Provide the (X, Y) coordinate of the cell's center where the given text is located.  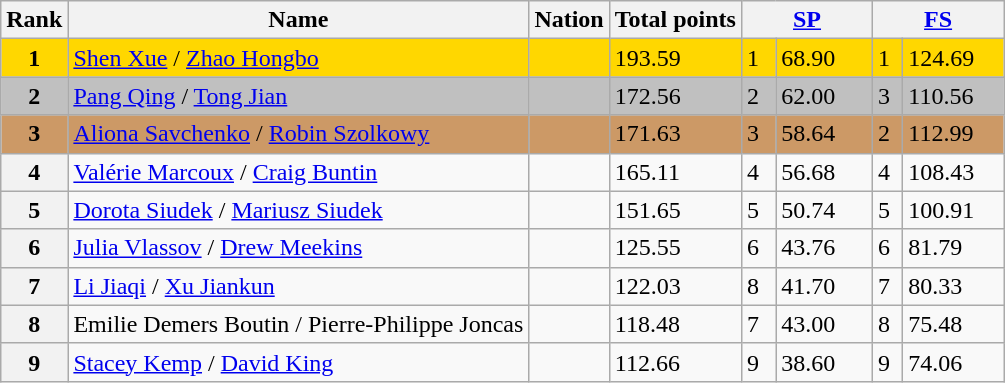
165.11 (675, 172)
58.64 (824, 134)
68.90 (824, 58)
151.65 (675, 210)
41.70 (824, 286)
Name (298, 20)
Total points (675, 20)
43.76 (824, 248)
62.00 (824, 96)
Valérie Marcoux / Craig Buntin (298, 172)
110.56 (954, 96)
75.48 (954, 324)
80.33 (954, 286)
100.91 (954, 210)
Aliona Savchenko / Robin Szolkowy (298, 134)
118.48 (675, 324)
38.60 (824, 362)
74.06 (954, 362)
Li Jiaqi / Xu Jiankun (298, 286)
Pang Qing / Tong Jian (298, 96)
FS (938, 20)
124.69 (954, 58)
112.99 (954, 134)
122.03 (675, 286)
Stacey Kemp / David King (298, 362)
Emilie Demers Boutin / Pierre-Philippe Joncas (298, 324)
43.00 (824, 324)
Julia Vlassov / Drew Meekins (298, 248)
81.79 (954, 248)
50.74 (824, 210)
Shen Xue / Zhao Hongbo (298, 58)
112.66 (675, 362)
125.55 (675, 248)
56.68 (824, 172)
193.59 (675, 58)
Nation (569, 20)
Rank (34, 20)
108.43 (954, 172)
Dorota Siudek / Mariusz Siudek (298, 210)
172.56 (675, 96)
171.63 (675, 134)
SP (806, 20)
